Locate the cell with the specified text and output its [X, Y] center coordinate. 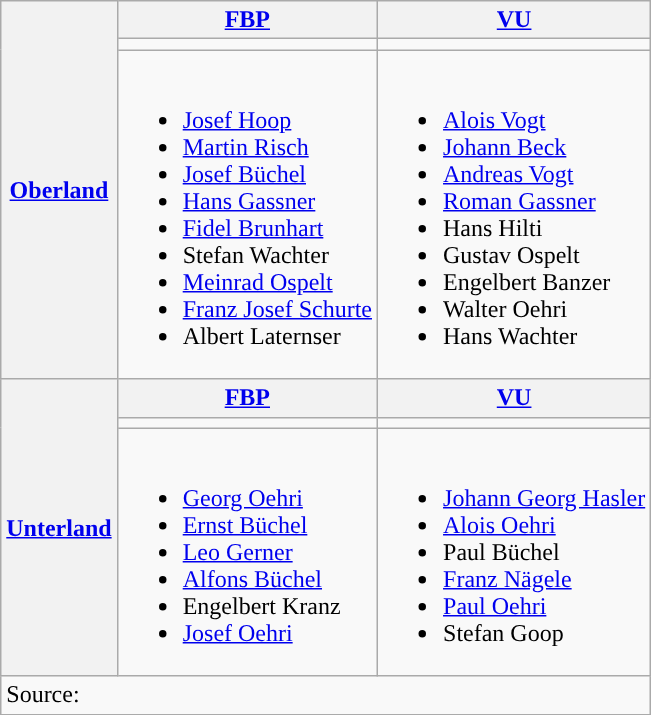
Johann Georg HaslerAlois OehriPaul BüchelFranz NägelePaul OehriStefan Goop [514, 552]
Source: [326, 695]
Alois VogtJohann BeckAndreas VogtRoman GassnerHans HiltiGustav OspeltEngelbert BanzerWalter OehriHans Wachter [514, 214]
Unterland [59, 528]
Josef HoopMartin RischJosef BüchelHans GassnerFidel BrunhartStefan WachterMeinrad OspeltFranz Josef SchurteAlbert Laternser [247, 214]
Georg OehriErnst BüchelLeo GernerAlfons BüchelEngelbert KranzJosef Oehri [247, 552]
Oberland [59, 190]
